Output the (X, Y) coordinate of the center of the cell containing the given text.  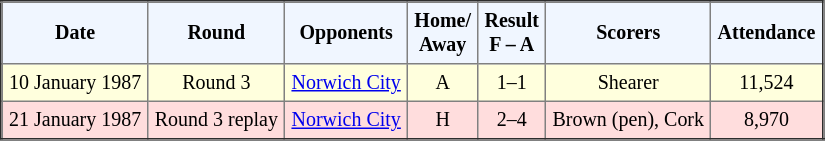
10 January 1987 (75, 83)
1–1 (512, 83)
Attendance (767, 33)
Home/Away (443, 33)
2–4 (512, 120)
Date (75, 33)
Brown (pen), Cork (628, 120)
A (443, 83)
8,970 (767, 120)
Scorers (628, 33)
Round (216, 33)
11,524 (767, 83)
Opponents (346, 33)
H (443, 120)
Shearer (628, 83)
ResultF – A (512, 33)
Round 3 replay (216, 120)
21 January 1987 (75, 120)
Round 3 (216, 83)
